Return the (X, Y) coordinate for the center point of the cell that contains the specified text.  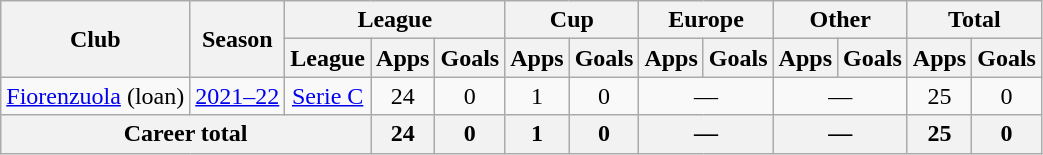
Season (238, 39)
Europe (706, 20)
2021–22 (238, 96)
Cup (572, 20)
Career total (186, 134)
Serie C (328, 96)
Club (96, 39)
Other (840, 20)
Total (974, 20)
Fiorenzuola (loan) (96, 96)
